Pinpoint the cell where the given text exists, returning its [x, y] midpoint coordinate. 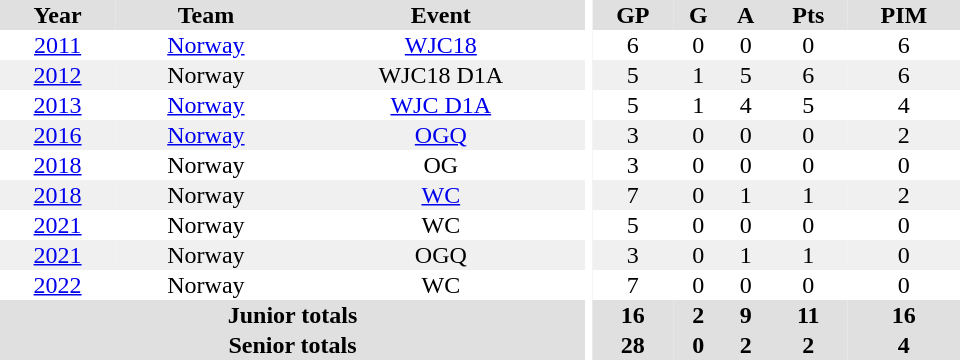
Senior totals [292, 345]
2012 [58, 75]
2016 [58, 135]
2013 [58, 105]
Year [58, 15]
G [698, 15]
Team [206, 15]
WJC18 D1A [441, 75]
WJC D1A [441, 105]
GP [633, 15]
Junior totals [292, 315]
Pts [808, 15]
9 [746, 315]
28 [633, 345]
A [746, 15]
11 [808, 315]
PIM [904, 15]
2011 [58, 45]
2022 [58, 285]
OG [441, 165]
WJC18 [441, 45]
Event [441, 15]
